Output the (X, Y) coordinate of the center of the cell containing the given text.  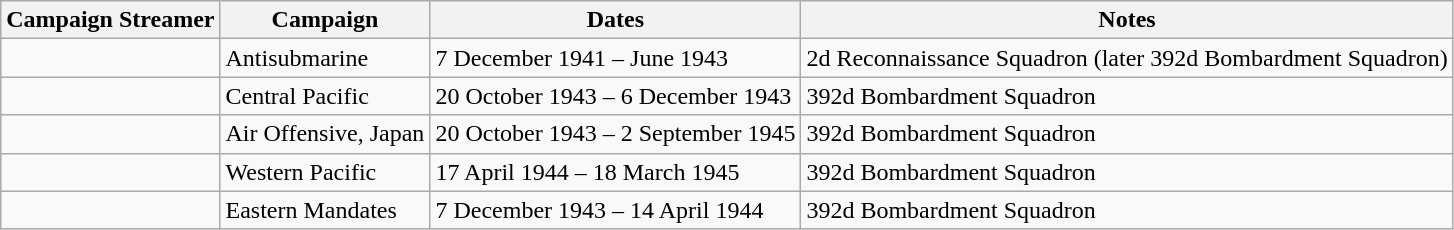
Western Pacific (325, 172)
Dates (616, 20)
Central Pacific (325, 96)
7 December 1941 – June 1943 (616, 58)
Air Offensive, Japan (325, 134)
Campaign Streamer (110, 20)
Campaign (325, 20)
Notes (1127, 20)
20 October 1943 – 2 September 1945 (616, 134)
2d Reconnaissance Squadron (later 392d Bombardment Squadron) (1127, 58)
17 April 1944 – 18 March 1945 (616, 172)
Antisubmarine (325, 58)
Eastern Mandates (325, 210)
20 October 1943 – 6 December 1943 (616, 96)
7 December 1943 – 14 April 1944 (616, 210)
